From the cell containing the given text, extract its center point as [X, Y] coordinate. 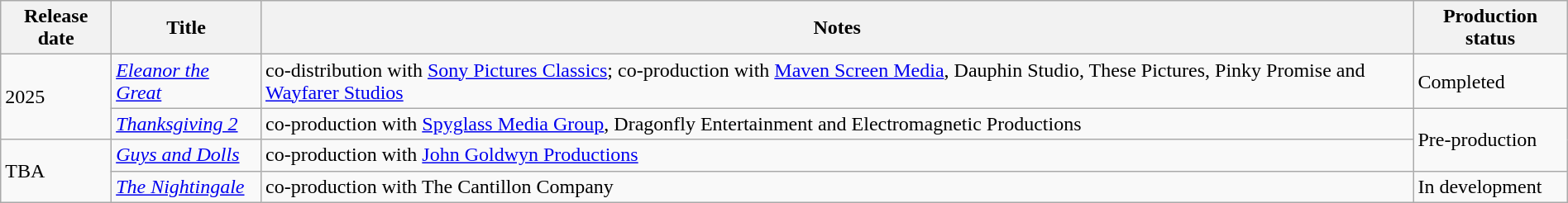
co-production with Spyglass Media Group, Dragonfly Entertainment and Electromagnetic Productions [837, 124]
co-production with The Cantillon Company [837, 186]
Thanksgiving 2 [187, 124]
Production status [1490, 28]
2025 [56, 97]
Release date [56, 28]
co-production with John Goldwyn Productions [837, 155]
Completed [1490, 81]
TBA [56, 171]
The Nightingale [187, 186]
Guys and Dolls [187, 155]
Pre-production [1490, 139]
Eleanor the Great [187, 81]
In development [1490, 186]
Title [187, 28]
Notes [837, 28]
